Return the [x, y] coordinate for the center point of the cell that contains the specified text.  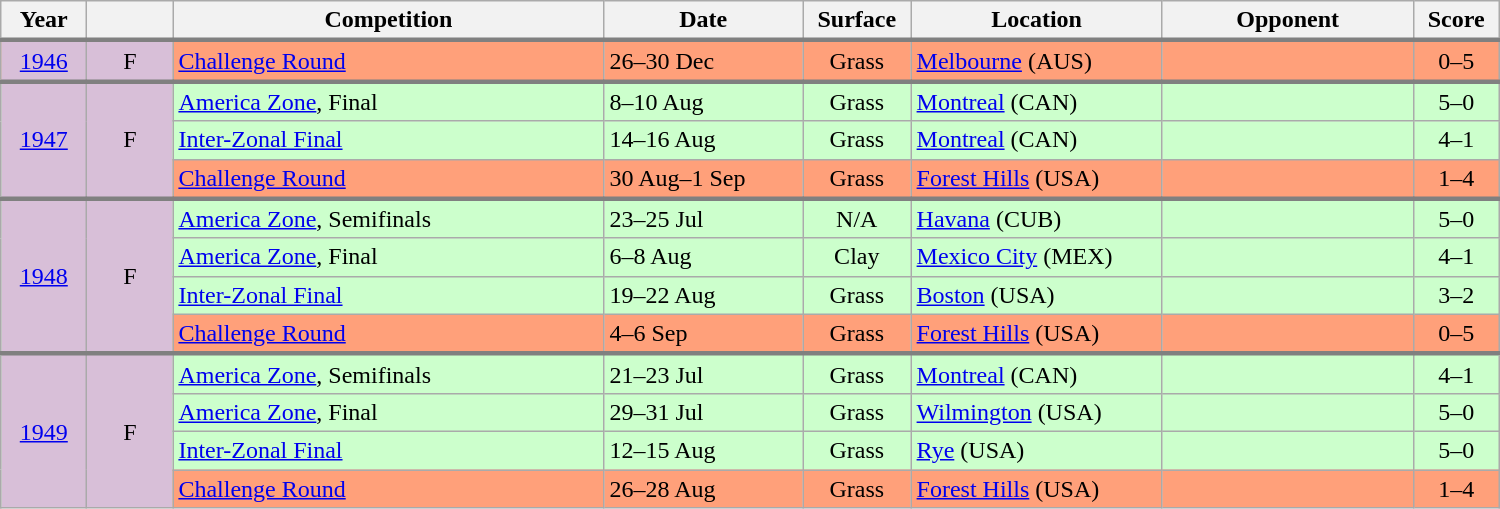
Opponent [1288, 21]
Clay [856, 257]
Wilmington (USA) [1036, 412]
Location [1036, 21]
Mexico City (MEX) [1036, 257]
1948 [44, 276]
14–16 Aug [704, 140]
1949 [44, 431]
19–22 Aug [704, 295]
26–30 Dec [704, 60]
12–15 Aug [704, 450]
29–31 Jul [704, 412]
Date [704, 21]
4–6 Sep [704, 334]
Boston (USA) [1036, 295]
Havana (CUB) [1036, 219]
Rye (USA) [1036, 450]
1947 [44, 140]
26–28 Aug [704, 489]
N/A [856, 219]
Surface [856, 21]
Competition [388, 21]
6–8 Aug [704, 257]
30 Aug–1 Sep [704, 179]
1946 [44, 60]
23–25 Jul [704, 219]
8–10 Aug [704, 101]
Melbourne (AUS) [1036, 60]
3–2 [1456, 295]
21–23 Jul [704, 374]
Year [44, 21]
Score [1456, 21]
